Provide the (X, Y) coordinate of the cell's center where the given text is located.  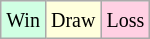
Win (24, 20)
Loss (126, 20)
Draw (72, 20)
